Provide the [x, y] coordinate of the cell's center where the given text is located.  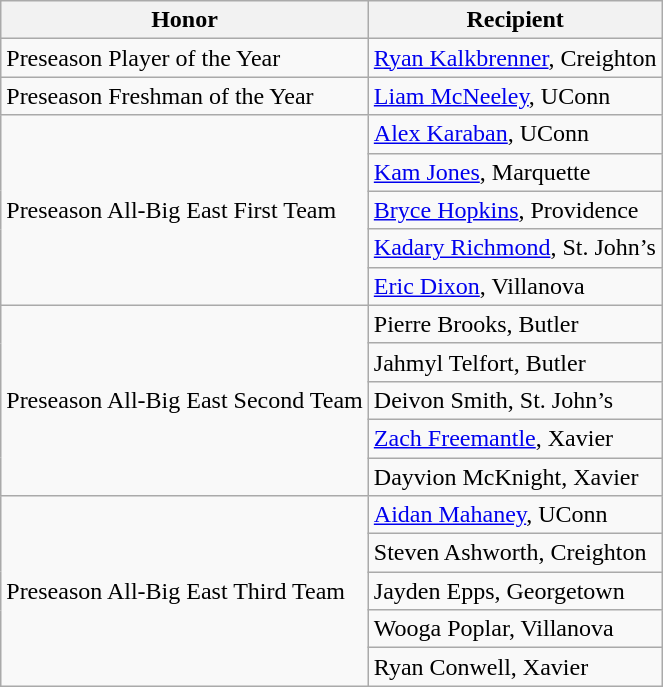
Preseason Freshman of the Year [185, 96]
Preseason All-Big East First Team [185, 210]
Zach Freemantle, Xavier [515, 438]
Dayvion McKnight, Xavier [515, 477]
Kam Jones, Marquette [515, 172]
Bryce Hopkins, Providence [515, 210]
Jayden Epps, Georgetown [515, 591]
Deivon Smith, St. John’s [515, 400]
Honor [185, 20]
Recipient [515, 20]
Wooga Poplar, Villanova [515, 629]
Liam McNeeley, UConn [515, 96]
Ryan Conwell, Xavier [515, 667]
Eric Dixon, Villanova [515, 286]
Ryan Kalkbrenner, Creighton [515, 58]
Alex Karaban, UConn [515, 134]
Pierre Brooks, Butler [515, 324]
Preseason All-Big East Second Team [185, 400]
Preseason All-Big East Third Team [185, 591]
Aidan Mahaney, UConn [515, 515]
Steven Ashworth, Creighton [515, 553]
Jahmyl Telfort, Butler [515, 362]
Preseason Player of the Year [185, 58]
Kadary Richmond, St. John’s [515, 248]
